Pinpoint the cell where the given text exists, returning its [X, Y] midpoint coordinate. 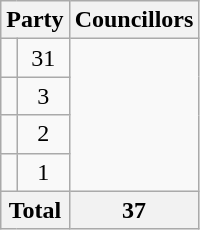
3 [43, 96]
Party [35, 20]
2 [43, 134]
Councillors [134, 20]
31 [43, 58]
Total [35, 210]
37 [134, 210]
1 [43, 172]
